Scan for the cell matching the given text and deliver its (x, y) coordinate at center. 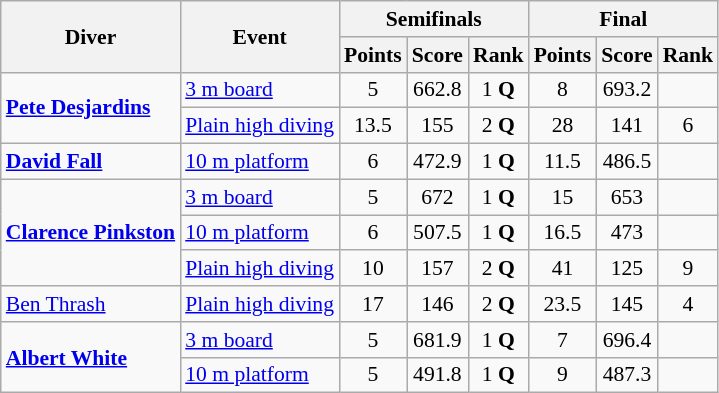
Pete Desjardins (90, 108)
8 (563, 90)
Diver (90, 36)
28 (563, 126)
472.9 (438, 162)
17 (373, 304)
Semifinals (434, 19)
473 (626, 233)
693.2 (626, 90)
16.5 (563, 233)
23.5 (563, 304)
653 (626, 197)
10 (373, 269)
696.4 (626, 340)
155 (438, 126)
4 (688, 304)
7 (563, 340)
145 (626, 304)
662.8 (438, 90)
Clarence Pinkston (90, 232)
41 (563, 269)
Ben Thrash (90, 304)
672 (438, 197)
491.8 (438, 375)
Event (260, 36)
157 (438, 269)
487.3 (626, 375)
146 (438, 304)
Albert White (90, 358)
David Fall (90, 162)
141 (626, 126)
507.5 (438, 233)
15 (563, 197)
486.5 (626, 162)
681.9 (438, 340)
125 (626, 269)
Final (624, 19)
13.5 (373, 126)
11.5 (563, 162)
